Find where the given text appears and provide that cell's center as [x, y] coordinate. 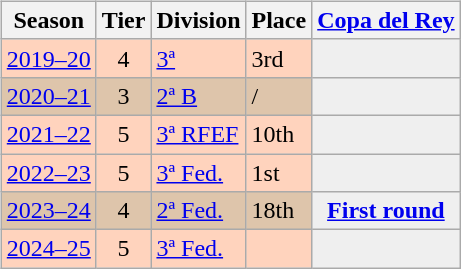
2ª B [198, 96]
3rd [279, 58]
2019–20 [48, 58]
First round [386, 211]
10th [279, 134]
/ [279, 96]
3ª RFEF [198, 134]
Place [279, 20]
Copa del Rey [386, 20]
2020–21 [48, 96]
3ª [198, 58]
3 [124, 96]
2024–25 [48, 249]
2022–23 [48, 173]
Tier [124, 20]
1st [279, 173]
Division [198, 20]
2ª Fed. [198, 211]
2023–24 [48, 211]
18th [279, 211]
Season [48, 20]
2021–22 [48, 134]
